Detect which cell encompasses the target text, then output its [x, y] center coordinate. 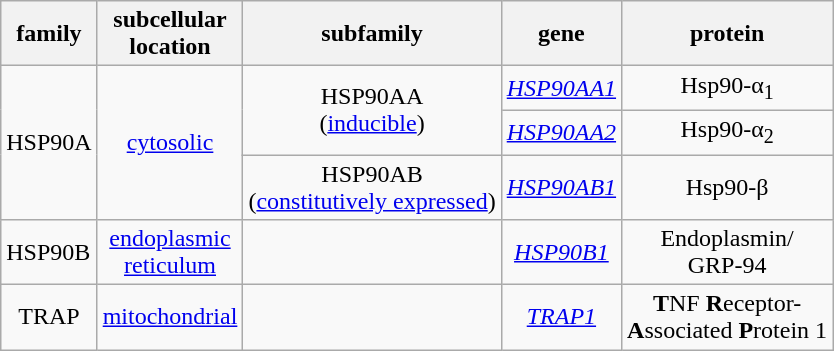
Hsp90-α1 [728, 88]
HSP90AA2 [561, 132]
HSP90AA1 [561, 88]
TRAP1 [561, 318]
cytosolic [170, 143]
subcellularlocation [170, 34]
endoplasmicreticulum [170, 252]
Endoplasmin/GRP-94 [728, 252]
HSP90AB(constitutively expressed) [372, 186]
HSP90A [49, 143]
Hsp90-α2 [728, 132]
subfamily [372, 34]
Hsp90-β [728, 186]
HSP90B [49, 252]
TRAP [49, 318]
mitochondrial [170, 318]
gene [561, 34]
protein [728, 34]
HSP90B1 [561, 252]
HSP90AA(inducible) [372, 110]
family [49, 34]
HSP90AB1 [561, 186]
TNF Receptor-Associated Protein 1 [728, 318]
